Identify which cell holds the provided text, then report its (x, y) central coordinate. 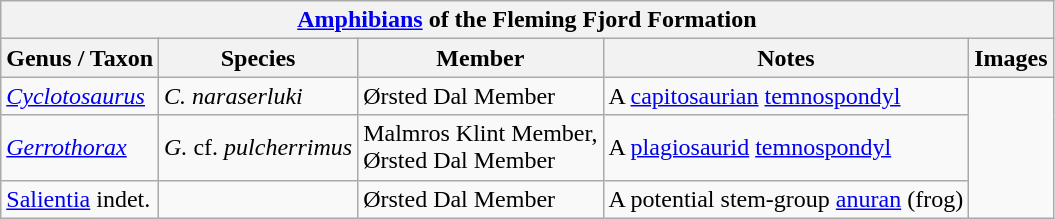
Images (1011, 58)
Cyclotosaurus (80, 96)
A potential stem-group anuran (frog) (786, 199)
Salientia indet. (80, 199)
A plagiosaurid temnospondyl (786, 148)
Genus / Taxon (80, 58)
Malmros Klint Member,Ørsted Dal Member (480, 148)
C. naraserluki (258, 96)
G. cf. pulcherrimus (258, 148)
Notes (786, 58)
Amphibians of the Fleming Fjord Formation (527, 20)
Gerrothorax (80, 148)
A capitosaurian temnospondyl (786, 96)
Species (258, 58)
Member (480, 58)
